From the cell containing the given text, extract its center point as [x, y] coordinate. 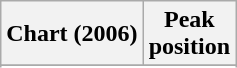
Chart (2006) [72, 34]
Peakposition [189, 34]
